From the cell containing the given text, extract its center point as [X, Y] coordinate. 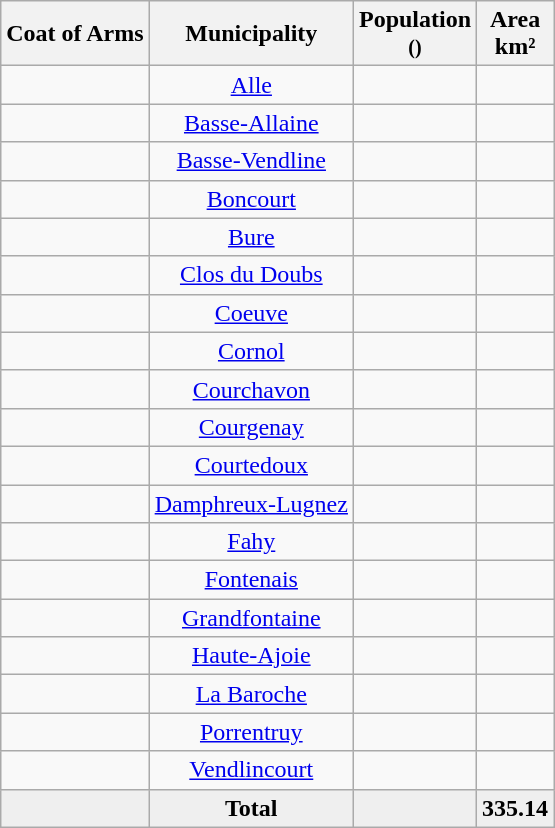
Basse-Vendline [251, 161]
Haute-Ajoie [251, 656]
Porrentruy [251, 732]
Coeuve [251, 313]
Basse-Allaine [251, 123]
Grandfontaine [251, 618]
Courtedoux [251, 465]
Courchavon [251, 389]
La Baroche [251, 694]
Boncourt [251, 199]
335.14 [516, 808]
Vendlincourt [251, 770]
Fontenais [251, 580]
Municipality [251, 34]
Area km² [516, 34]
Coat of Arms [75, 34]
Fahy [251, 542]
Population() [414, 34]
Alle [251, 85]
Bure [251, 237]
Courgenay [251, 427]
Clos du Doubs [251, 275]
Cornol [251, 351]
Damphreux-Lugnez [251, 503]
Total [251, 808]
